Detect which cell encompasses the target text, then output its (X, Y) center coordinate. 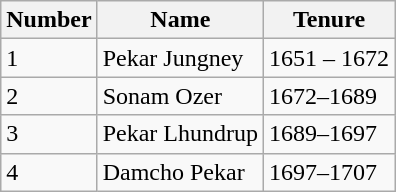
Damcho Pekar (180, 172)
3 (49, 134)
1651 – 1672 (330, 58)
Number (49, 20)
Pekar Jungney (180, 58)
1697–1707 (330, 172)
2 (49, 96)
Sonam Ozer (180, 96)
4 (49, 172)
1672–1689 (330, 96)
Name (180, 20)
1689–1697 (330, 134)
Tenure (330, 20)
Pekar Lhundrup (180, 134)
1 (49, 58)
